Determine the [x, y] coordinate at the center of the cell enclosing the given text.  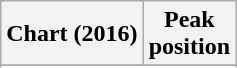
Chart (2016) [72, 34]
Peak position [189, 34]
